Pinpoint the cell where the given text exists, returning its [x, y] midpoint coordinate. 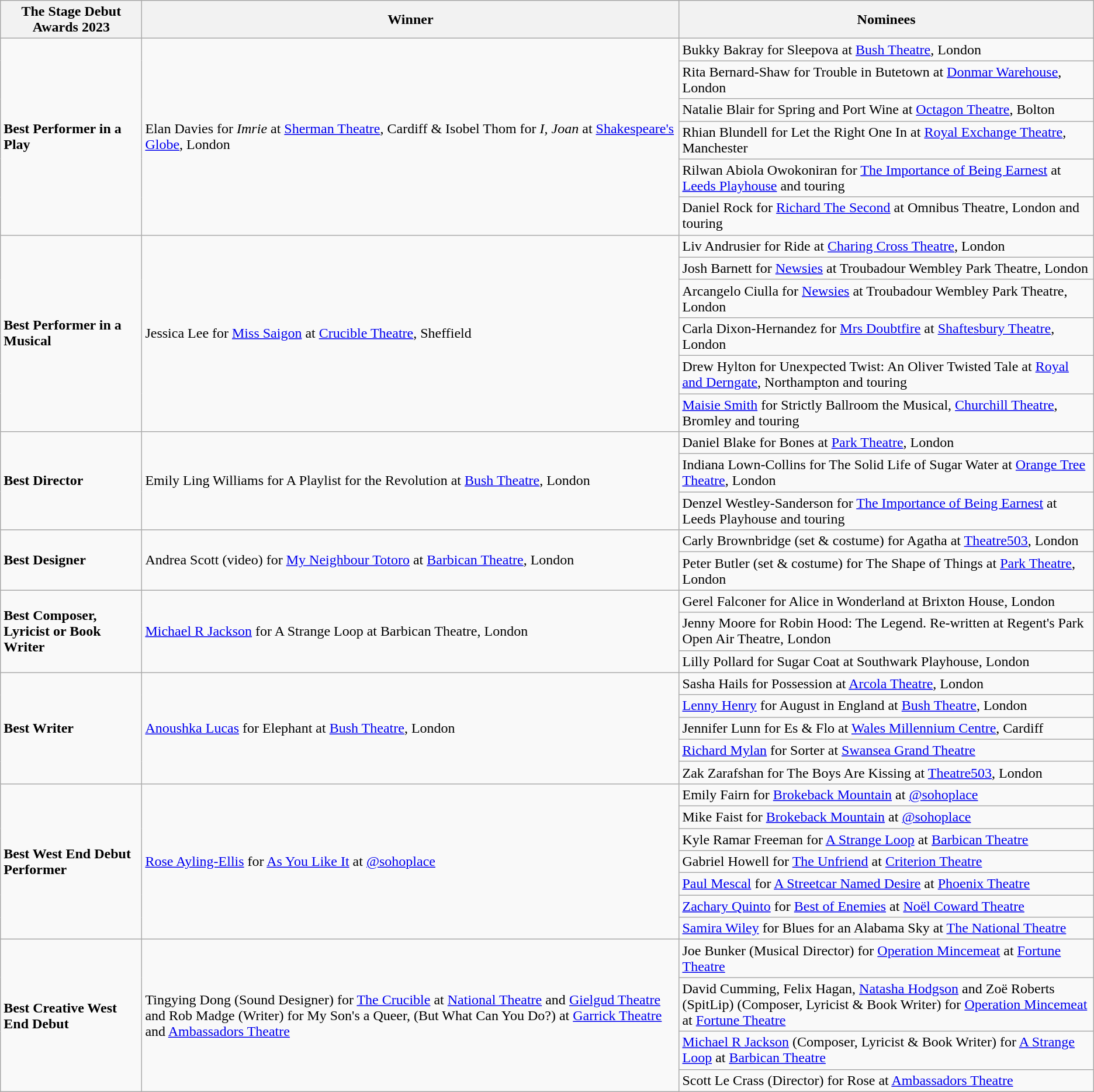
Michael R Jackson (Composer, Lyricist & Book Writer) for A Strange Loop at Barbican Theatre [886, 1051]
Rhian Blundell for Let the Right One In at Royal Exchange Theatre, Manchester [886, 140]
Best Performer in a Play [71, 137]
Zachary Quinto for Best of Enemies at Noël Coward Theatre [886, 906]
Best Creative West End Debut [71, 1015]
David Cumming, Felix Hagan, Natasha Hodgson and Zoë Roberts (SpitLip) (Composer, Lyricist & Book Writer) for Operation Mincemeat at Fortune Theatre [886, 1004]
Liv Andrusier for Ride at Charing Cross Theatre, London [886, 246]
Carly Brownbridge (set & costume) for Agatha at Theatre503, London [886, 541]
Best Designer [71, 560]
Bukky Bakray for Sleepova at Bush Theatre, London [886, 50]
Andrea Scott (video) for My Neighbour Totoro at Barbican Theatre, London [410, 560]
Lenny Henry for August in England at Bush Theatre, London [886, 706]
Michael R Jackson for A Strange Loop at Barbican Theatre, London [410, 631]
Mike Faist for Brokeback Mountain at @sohoplace [886, 817]
Best Director [71, 481]
Rita Bernard-Shaw for Trouble in Butetown at Donmar Warehouse, London [886, 79]
Kyle Ramar Freeman for A Strange Loop at Barbican Theatre [886, 840]
Winner [410, 20]
Nominees [886, 20]
Best Performer in a Musical [71, 333]
Elan Davies for Imrie at Sherman Theatre, Cardiff & Isobel Thom for I, Joan at Shakespeare's Globe, London [410, 137]
Jessica Lee for Miss Saigon at Crucible Theatre, Sheffield [410, 333]
Samira Wiley for Blues for an Alabama Sky at The National Theatre [886, 928]
Natalie Blair for Spring and Port Wine at Octagon Theatre, Bolton [886, 110]
Gabriel Howell for The Unfriend at Criterion Theatre [886, 862]
Emily Fairn for Brokeback Mountain at @sohoplace [886, 795]
Rilwan Abiola Owokoniran for The Importance of Being Earnest at Leeds Playhouse and touring [886, 178]
Jenny Moore for Robin Hood: The Legend. Re-written at Regent's Park Open Air Theatre, London [886, 631]
Daniel Rock for Richard The Second at Omnibus Theatre, London and touring [886, 216]
Maisie Smith for Strictly Ballroom the Musical, Churchill Theatre, Bromley and touring [886, 412]
Scott Le Crass (Director) for Rose at Ambassadors Theatre [886, 1080]
Emily Ling Williams for A Playlist for the Revolution at Bush Theatre, London [410, 481]
Rose Ayling-Ellis for As You Like It at @sohoplace [410, 861]
Daniel Blake for Bones at Park Theatre, London [886, 443]
Paul Mescal for A Streetcar Named Desire at Phoenix Theatre [886, 884]
Peter Butler (set & costume) for The Shape of Things at Park Theatre, London [886, 571]
Denzel Westley-Sanderson for The Importance of Being Earnest at Leeds Playhouse and touring [886, 511]
Best West End Debut Performer [71, 861]
Carla Dixon-Hernandez for Mrs Doubtfire at Shaftesbury Theatre, London [886, 337]
Joe Bunker (Musical Director) for Operation Mincemeat at Fortune Theatre [886, 958]
Jennifer Lunn for Es & Flo at Wales Millennium Centre, Cardiff [886, 728]
Best Writer [71, 728]
Sasha Hails for Possession at Arcola Theatre, London [886, 684]
Zak Zarafshan for The Boys Are Kissing at Theatre503, London [886, 772]
Indiana Lown-Collins for The Solid Life of Sugar Water at Orange Tree Theatre, London [886, 473]
Josh Barnett for Newsies at Troubadour Wembley Park Theatre, London [886, 268]
Gerel Falconer for Alice in Wonderland at Brixton House, London [886, 601]
The Stage Debut Awards 2023 [71, 20]
Lilly Pollard for Sugar Coat at Southwark Playhouse, London [886, 661]
Best Composer, Lyricist or Book Writer [71, 631]
Drew Hylton for Unexpected Twist: An Oliver Twisted Tale at Royal and Derngate, Northampton and touring [886, 374]
Arcangelo Ciulla for Newsies at Troubadour Wembley Park Theatre, London [886, 298]
Anoushka Lucas for Elephant at Bush Theatre, London [410, 728]
Richard Mylan for Sorter at Swansea Grand Theatre [886, 750]
